From the cell containing the given text, extract its center point as [X, Y] coordinate. 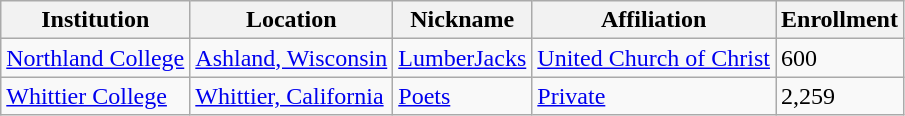
Location [292, 20]
Institution [96, 20]
2,259 [840, 96]
600 [840, 58]
Nickname [462, 20]
Private [654, 96]
Ashland, Wisconsin [292, 58]
Enrollment [840, 20]
Poets [462, 96]
Whittier, California [292, 96]
Affiliation [654, 20]
Whittier College [96, 96]
United Church of Christ [654, 58]
Northland College [96, 58]
LumberJacks [462, 58]
